From the cell containing the given text, extract its center point as (x, y) coordinate. 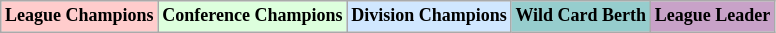
Conference Champions (252, 16)
League Champions (80, 16)
Division Champions (429, 16)
League Leader (712, 16)
Wild Card Berth (580, 16)
